For the text-containing cell, return its midpoint in (X, Y) coordinate format. 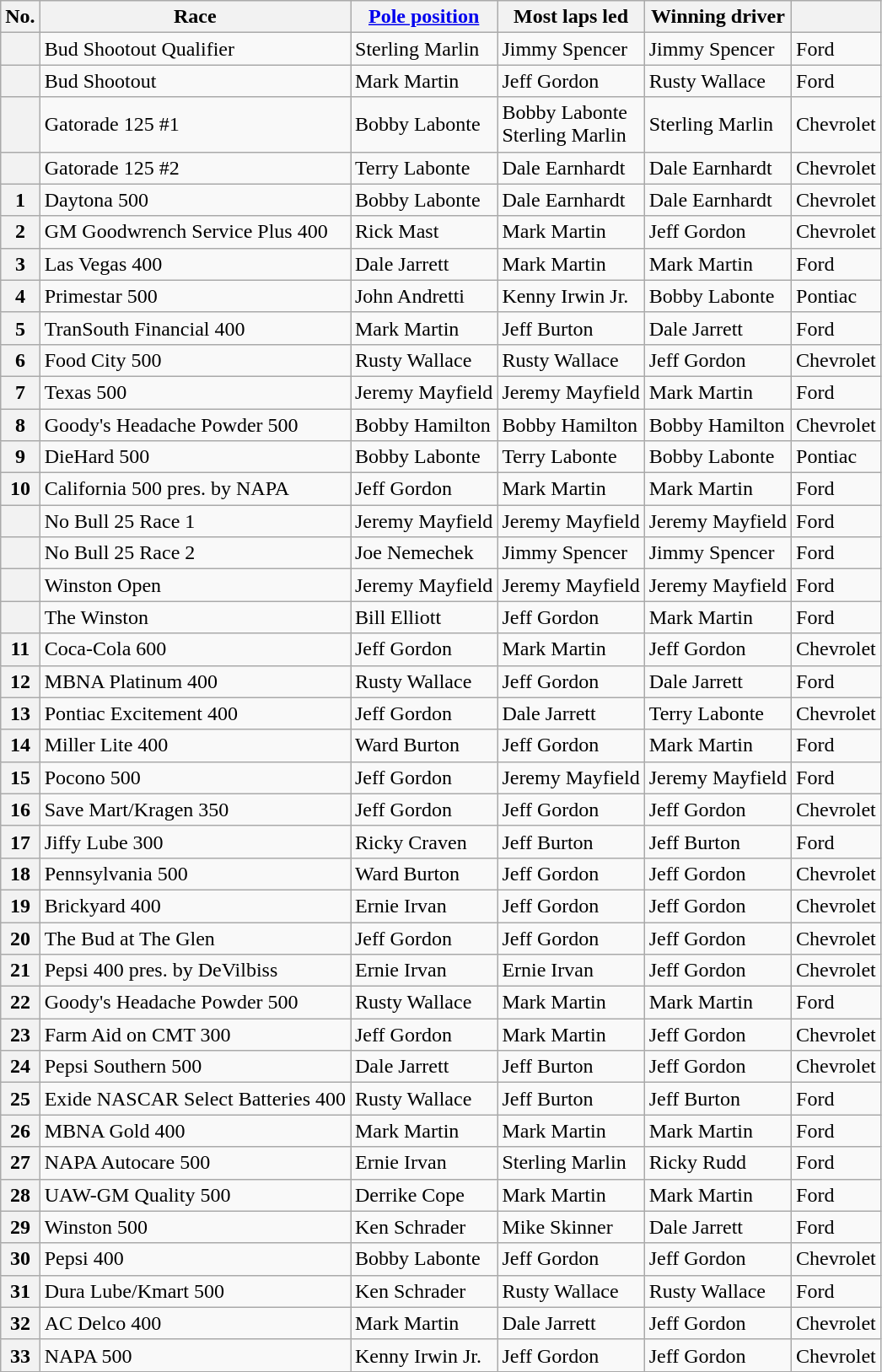
Coca-Cola 600 (195, 649)
Winning driver (718, 17)
25 (20, 1099)
21 (20, 971)
28 (20, 1195)
Joe Nemechek (424, 553)
17 (20, 842)
Las Vegas 400 (195, 264)
Rick Mast (424, 232)
Derrike Cope (424, 1195)
Pocono 500 (195, 777)
NAPA Autocare 500 (195, 1163)
6 (20, 360)
Bud Shootout Qualifier (195, 49)
Pepsi 400 pres. by DeVilbiss (195, 971)
Winston Open (195, 585)
California 500 pres. by NAPA (195, 489)
Bud Shootout (195, 81)
TranSouth Financial 400 (195, 328)
The Bud at The Glen (195, 939)
31 (20, 1291)
MBNA Gold 400 (195, 1131)
Bill Elliott (424, 617)
24 (20, 1067)
Ricky Craven (424, 842)
1 (20, 200)
GM Goodwrench Service Plus 400 (195, 232)
2 (20, 232)
4 (20, 296)
7 (20, 392)
Ricky Rudd (718, 1163)
Farm Aid on CMT 300 (195, 1035)
3 (20, 264)
Brickyard 400 (195, 906)
No Bull 25 Race 1 (195, 521)
Pole position (424, 17)
MBNA Platinum 400 (195, 681)
8 (20, 424)
No. (20, 17)
23 (20, 1035)
19 (20, 906)
Race (195, 17)
30 (20, 1259)
Pepsi 400 (195, 1259)
Exide NASCAR Select Batteries 400 (195, 1099)
11 (20, 649)
10 (20, 489)
NAPA 500 (195, 1355)
20 (20, 939)
The Winston (195, 617)
UAW-GM Quality 500 (195, 1195)
Jiffy Lube 300 (195, 842)
Pennsylvania 500 (195, 874)
Dura Lube/Kmart 500 (195, 1291)
DieHard 500 (195, 457)
Miller Lite 400 (195, 745)
Mike Skinner (571, 1227)
32 (20, 1323)
5 (20, 328)
29 (20, 1227)
22 (20, 1003)
16 (20, 810)
AC Delco 400 (195, 1323)
Daytona 500 (195, 200)
33 (20, 1355)
18 (20, 874)
15 (20, 777)
Texas 500 (195, 392)
Save Mart/Kragen 350 (195, 810)
12 (20, 681)
Primestar 500 (195, 296)
9 (20, 457)
13 (20, 713)
Food City 500 (195, 360)
No Bull 25 Race 2 (195, 553)
Pepsi Southern 500 (195, 1067)
Pontiac Excitement 400 (195, 713)
14 (20, 745)
27 (20, 1163)
Most laps led (571, 17)
John Andretti (424, 296)
Gatorade 125 #2 (195, 168)
Bobby Labonte Sterling Marlin (571, 125)
26 (20, 1131)
Winston 500 (195, 1227)
Gatorade 125 #1 (195, 125)
